Search for the cell housing the specified text and yield its [X, Y] center coordinate. 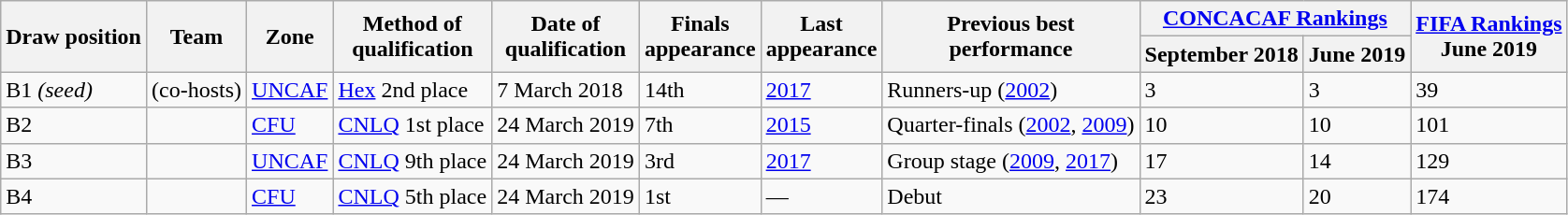
Runners-up (2002) [1010, 90]
Date ofqualification [566, 36]
June 2019 [1357, 54]
Draw position [74, 36]
CNLQ 5th place [413, 196]
Finalsappearance [700, 36]
B2 [74, 125]
Team [196, 36]
CNLQ 1st place [413, 125]
101 [1489, 125]
20 [1357, 196]
17 [1222, 161]
174 [1489, 196]
Quarter-finals (2002, 2009) [1010, 125]
September 2018 [1222, 54]
B3 [74, 161]
CONCACAF Rankings [1275, 19]
B4 [74, 196]
2015 [821, 125]
Previous bestperformance [1010, 36]
Lastappearance [821, 36]
Method ofqualification [413, 36]
Zone [290, 36]
(co-hosts) [196, 90]
Hex 2nd place [413, 90]
1st [700, 196]
129 [1489, 161]
— [821, 196]
3rd [700, 161]
23 [1222, 196]
Group stage (2009, 2017) [1010, 161]
B1 (seed) [74, 90]
14th [700, 90]
7 March 2018 [566, 90]
FIFA RankingsJune 2019 [1489, 36]
Debut [1010, 196]
39 [1489, 90]
CNLQ 9th place [413, 161]
14 [1357, 161]
7th [700, 125]
